Find where the given text appears and provide that cell's center as [x, y] coordinate. 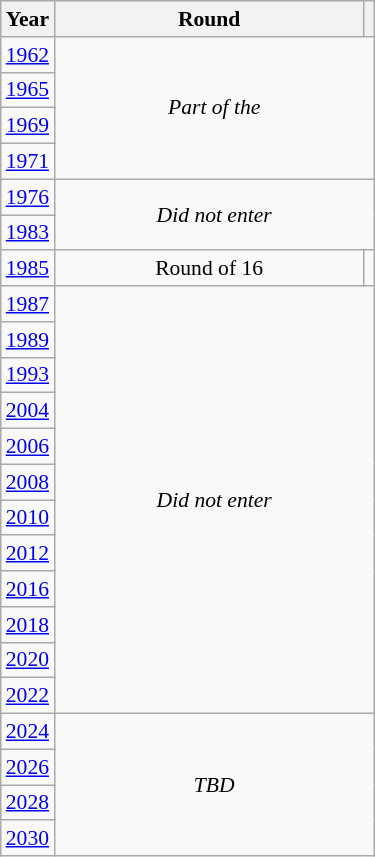
2004 [28, 411]
2020 [28, 660]
1989 [28, 340]
1969 [28, 126]
1983 [28, 233]
1993 [28, 375]
2030 [28, 839]
Round of 16 [209, 269]
2012 [28, 554]
1965 [28, 90]
2024 [28, 732]
2008 [28, 482]
2026 [28, 767]
1985 [28, 269]
2010 [28, 518]
2022 [28, 696]
2006 [28, 447]
2016 [28, 589]
1971 [28, 162]
TBD [214, 785]
Year [28, 19]
1962 [28, 55]
2018 [28, 625]
Round [209, 19]
1976 [28, 197]
1987 [28, 304]
Part of the [214, 108]
2028 [28, 803]
